Pinpoint the cell where the given text exists, returning its (x, y) midpoint coordinate. 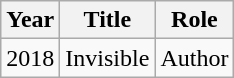
Invisible (108, 58)
Role (194, 20)
2018 (30, 58)
Author (194, 58)
Year (30, 20)
Title (108, 20)
